Search for the cell housing the specified text and yield its [X, Y] center coordinate. 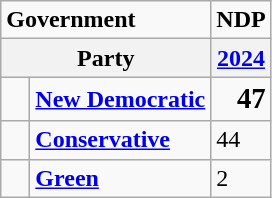
Green [120, 178]
2 [241, 178]
Party [106, 58]
New Democratic [120, 99]
NDP [241, 20]
Conservative [120, 140]
44 [241, 140]
2024 [241, 58]
Government [106, 20]
47 [241, 99]
